Output the [x, y] coordinate of the center of the cell containing the given text.  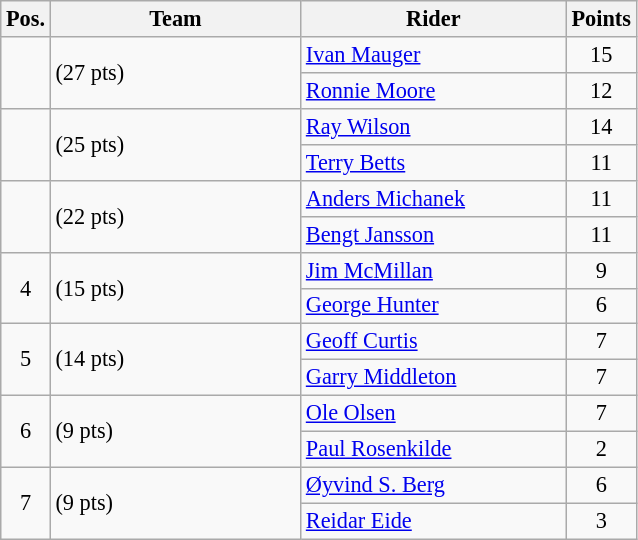
14 [601, 126]
Ivan Mauger [434, 55]
Rider [434, 19]
4 [26, 288]
Paul Rosenkilde [434, 450]
Reidar Eide [434, 521]
3 [601, 521]
Geoff Curtis [434, 342]
Pos. [26, 19]
(27 pts) [175, 73]
(22 pts) [175, 216]
Terry Betts [434, 162]
Øyvind S. Berg [434, 485]
5 [26, 360]
Ronnie Moore [434, 90]
Team [175, 19]
Garry Middleton [434, 378]
(15 pts) [175, 288]
Anders Michanek [434, 198]
Points [601, 19]
Ray Wilson [434, 126]
(14 pts) [175, 360]
15 [601, 55]
Ole Olsen [434, 414]
(25 pts) [175, 144]
12 [601, 90]
2 [601, 450]
Jim McMillan [434, 270]
George Hunter [434, 306]
9 [601, 270]
Bengt Jansson [434, 234]
